Extract the (X, Y) coordinate from the center of the cell holding the provided text.  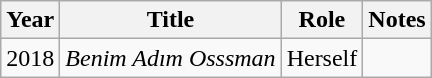
2018 (30, 58)
Notes (397, 20)
Role (322, 20)
Title (170, 20)
Benim Adım Osssman (170, 58)
Year (30, 20)
Herself (322, 58)
